Return the [x, y] coordinate for the center point of the cell that contains the specified text.  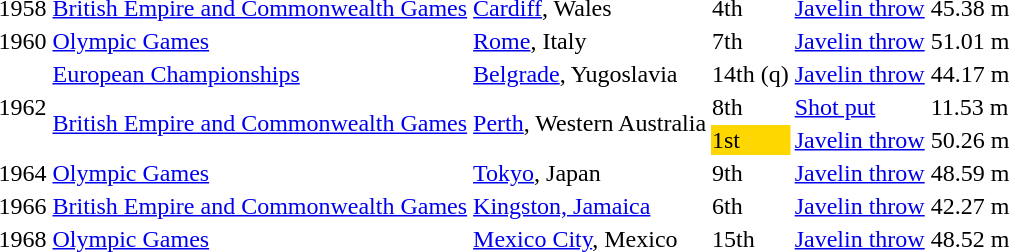
7th [751, 41]
Perth, Western Australia [590, 124]
8th [751, 107]
Shot put [860, 107]
6th [751, 206]
1st [751, 140]
14th (q) [751, 74]
Kingston, Jamaica [590, 206]
Rome, Italy [590, 41]
European Championships [260, 74]
Belgrade, Yugoslavia [590, 74]
Tokyo, Japan [590, 173]
9th [751, 173]
